Extract the (x, y) coordinate from the center of the cell holding the provided text.  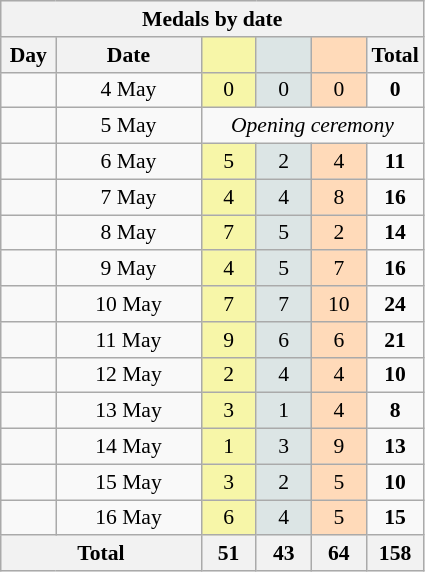
43 (284, 554)
21 (394, 340)
51 (228, 554)
Medals by date (212, 19)
11 May (128, 340)
Day (28, 55)
8 May (128, 233)
13 May (128, 411)
12 May (128, 375)
7 May (128, 197)
14 May (128, 447)
13 (394, 447)
10 May (128, 304)
15 (394, 518)
Opening ceremony (312, 126)
14 (394, 233)
158 (394, 554)
24 (394, 304)
5 May (128, 126)
6 May (128, 162)
4 May (128, 90)
16 May (128, 518)
Date (128, 55)
64 (338, 554)
11 (394, 162)
15 May (128, 482)
9 May (128, 269)
